Find where the given text appears and provide that cell's center as [X, Y] coordinate. 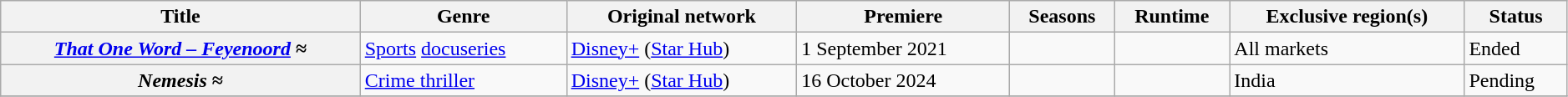
Status [1515, 17]
Sports docuseries [463, 48]
Nemesis ≈ [180, 80]
Genre [463, 17]
That One Word – Feyenoord ≈ [180, 48]
Original network [682, 17]
1 September 2021 [904, 48]
India [1347, 80]
Premiere [904, 17]
All markets [1347, 48]
Crime thriller [463, 80]
Seasons [1063, 17]
Pending [1515, 80]
Exclusive region(s) [1347, 17]
Title [180, 17]
Ended [1515, 48]
16 October 2024 [904, 80]
Runtime [1172, 17]
